Return the [X, Y] coordinate for the center point of the cell that contains the specified text.  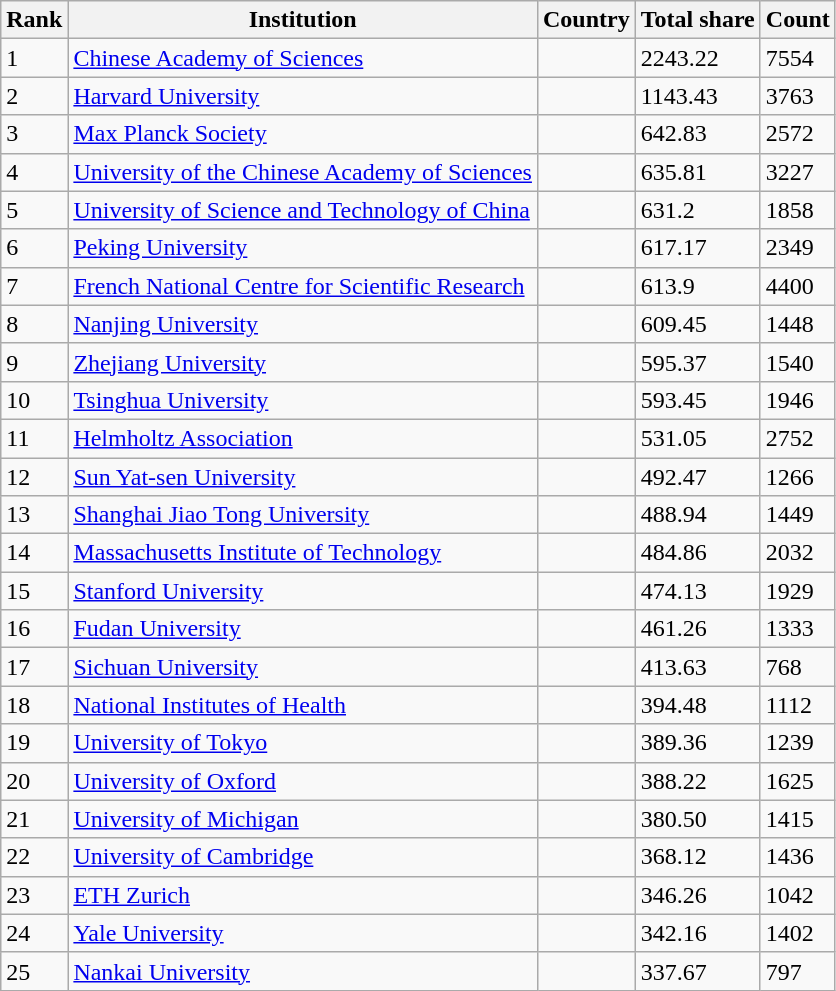
1143.43 [698, 96]
Shanghai Jiao Tong University [303, 515]
474.13 [698, 591]
11 [34, 438]
National Institutes of Health [303, 705]
768 [798, 667]
Sichuan University [303, 667]
9 [34, 362]
Total share [698, 20]
3763 [798, 96]
17 [34, 667]
5 [34, 210]
1042 [798, 895]
University of Michigan [303, 819]
1402 [798, 933]
388.22 [698, 781]
Institution [303, 20]
488.94 [698, 515]
Zhejiang University [303, 362]
21 [34, 819]
25 [34, 971]
14 [34, 553]
4400 [798, 286]
617.17 [698, 248]
Count [798, 20]
346.26 [698, 895]
Harvard University [303, 96]
613.9 [698, 286]
394.48 [698, 705]
642.83 [698, 134]
797 [798, 971]
2752 [798, 438]
15 [34, 591]
7 [34, 286]
French National Centre for Scientific Research [303, 286]
University of the Chinese Academy of Sciences [303, 172]
Helmholtz Association [303, 438]
484.86 [698, 553]
Massachusetts Institute of Technology [303, 553]
337.67 [698, 971]
ETH Zurich [303, 895]
13 [34, 515]
593.45 [698, 400]
10 [34, 400]
380.50 [698, 819]
23 [34, 895]
18 [34, 705]
1448 [798, 324]
1266 [798, 477]
Rank [34, 20]
3227 [798, 172]
1239 [798, 743]
1946 [798, 400]
531.05 [698, 438]
1333 [798, 629]
Max Planck Society [303, 134]
342.16 [698, 933]
6 [34, 248]
461.26 [698, 629]
Sun Yat-sen University [303, 477]
University of Cambridge [303, 857]
413.63 [698, 667]
368.12 [698, 857]
7554 [798, 58]
Chinese Academy of Sciences [303, 58]
2032 [798, 553]
2 [34, 96]
492.47 [698, 477]
Nanjing University [303, 324]
Yale University [303, 933]
389.36 [698, 743]
2243.22 [698, 58]
Peking University [303, 248]
4 [34, 172]
2572 [798, 134]
16 [34, 629]
3 [34, 134]
1625 [798, 781]
20 [34, 781]
631.2 [698, 210]
1436 [798, 857]
Stanford University [303, 591]
635.81 [698, 172]
2349 [798, 248]
1540 [798, 362]
Country [586, 20]
1415 [798, 819]
1858 [798, 210]
Nankai University [303, 971]
595.37 [698, 362]
Fudan University [303, 629]
University of Oxford [303, 781]
19 [34, 743]
Tsinghua University [303, 400]
1929 [798, 591]
1112 [798, 705]
University of Science and Technology of China [303, 210]
8 [34, 324]
24 [34, 933]
12 [34, 477]
609.45 [698, 324]
1449 [798, 515]
22 [34, 857]
1 [34, 58]
University of Tokyo [303, 743]
